For the text-containing cell, return its midpoint in [x, y] coordinate format. 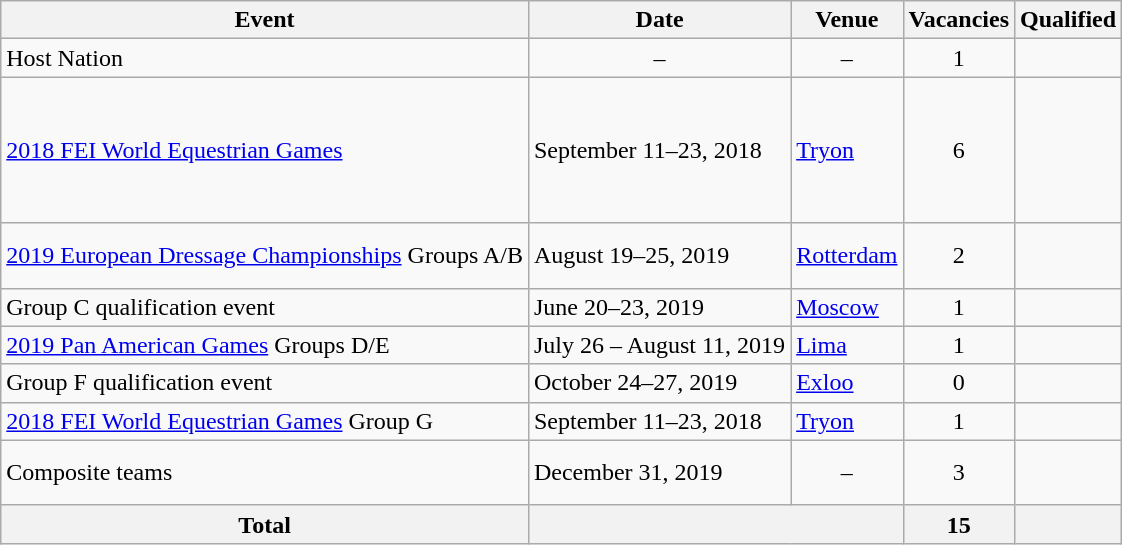
Group F qualification event [265, 383]
2019 European Dressage Championships Groups A/B [265, 256]
Total [265, 524]
Group C qualification event [265, 307]
August 19–25, 2019 [659, 256]
June 20–23, 2019 [659, 307]
Exloo [847, 383]
December 31, 2019 [659, 472]
Host Nation [265, 58]
Venue [847, 20]
Qualified [1068, 20]
October 24–27, 2019 [659, 383]
Vacancies [959, 20]
2019 Pan American Games Groups D/E [265, 345]
Event [265, 20]
Rotterdam [847, 256]
Moscow [847, 307]
3 [959, 472]
Composite teams [265, 472]
2018 FEI World Equestrian Games [265, 150]
2018 FEI World Equestrian Games Group G [265, 421]
0 [959, 383]
2 [959, 256]
6 [959, 150]
Date [659, 20]
July 26 – August 11, 2019 [659, 345]
15 [959, 524]
Lima [847, 345]
